Pinpoint the cell where the given text exists, returning its (x, y) midpoint coordinate. 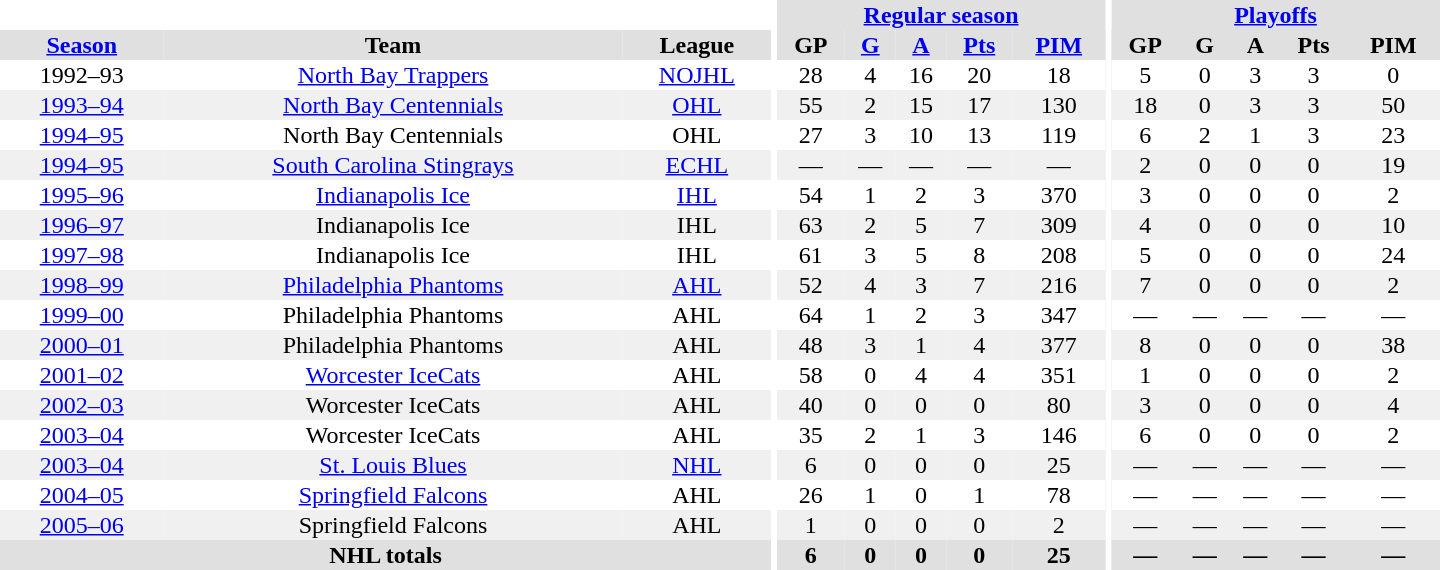
370 (1058, 195)
16 (922, 75)
216 (1058, 285)
26 (811, 495)
130 (1058, 105)
13 (979, 135)
North Bay Trappers (392, 75)
NOJHL (697, 75)
League (697, 45)
19 (1393, 165)
58 (811, 375)
Regular season (942, 15)
1998–99 (82, 285)
2005–06 (82, 525)
St. Louis Blues (392, 465)
1993–94 (82, 105)
38 (1393, 345)
146 (1058, 435)
52 (811, 285)
40 (811, 405)
35 (811, 435)
24 (1393, 255)
48 (811, 345)
South Carolina Stingrays (392, 165)
2004–05 (82, 495)
80 (1058, 405)
23 (1393, 135)
309 (1058, 225)
NHL totals (386, 555)
55 (811, 105)
28 (811, 75)
20 (979, 75)
NHL (697, 465)
Playoffs (1276, 15)
2001–02 (82, 375)
1999–00 (82, 315)
64 (811, 315)
208 (1058, 255)
119 (1058, 135)
Season (82, 45)
347 (1058, 315)
Team (392, 45)
63 (811, 225)
54 (811, 195)
ECHL (697, 165)
2002–03 (82, 405)
1997–98 (82, 255)
61 (811, 255)
1992–93 (82, 75)
1995–96 (82, 195)
15 (922, 105)
17 (979, 105)
50 (1393, 105)
78 (1058, 495)
1996–97 (82, 225)
2000–01 (82, 345)
377 (1058, 345)
351 (1058, 375)
27 (811, 135)
